Return (x, y) of the center of cell containing provided text 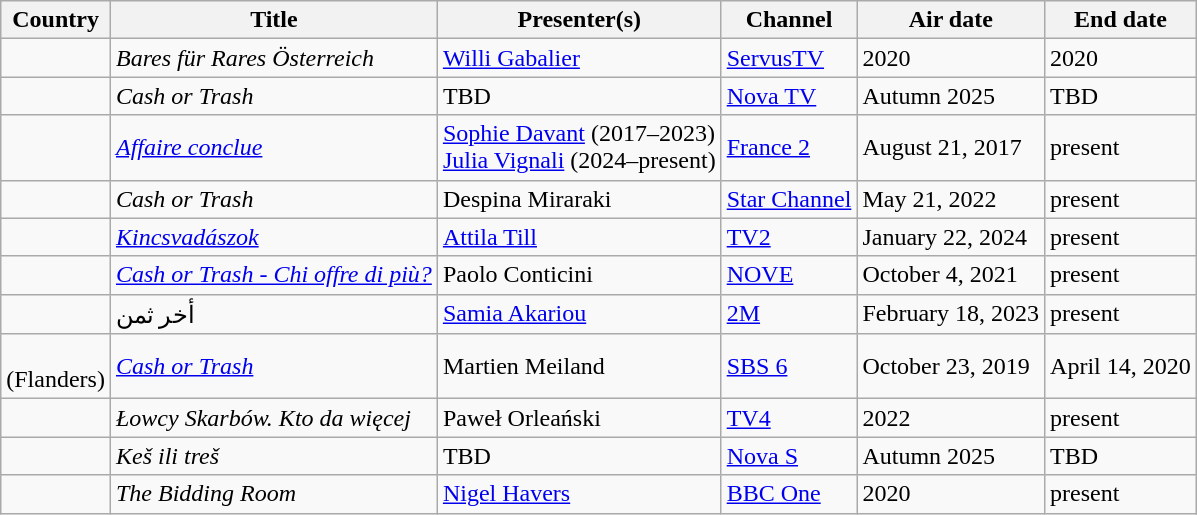
Country (56, 20)
أخر ثمن (274, 314)
October 23, 2019 (951, 366)
Affaire conclue (274, 148)
TV4 (789, 418)
Willi Gabalier (579, 58)
France 2 (789, 148)
Cash or Trash - Chi offre di più? (274, 275)
Keš ili treš (274, 456)
Łowcy Skarbów. Kto da więcej (274, 418)
Paolo Conticini (579, 275)
Channel (789, 20)
BBC One (789, 494)
Star Channel (789, 199)
Martien Meiland (579, 366)
ServusTV (789, 58)
Bares für Rares Österreich (274, 58)
The Bidding Room (274, 494)
NOVE (789, 275)
Sophie Davant (2017–2023)Julia Vignali (2024–present) (579, 148)
Title (274, 20)
October 4, 2021 (951, 275)
Attila Till (579, 237)
2022 (951, 418)
May 21, 2022 (951, 199)
Air date (951, 20)
February 18, 2023 (951, 314)
Paweł Orleański (579, 418)
Nova S (789, 456)
Nigel Havers (579, 494)
April 14, 2020 (1121, 366)
Nova TV (789, 96)
Despina Miraraki (579, 199)
SBS 6 (789, 366)
August 21, 2017 (951, 148)
Presenter(s) (579, 20)
2M (789, 314)
Samia Akariou (579, 314)
TV2 (789, 237)
Kincsvadászok (274, 237)
(Flanders) (56, 366)
January 22, 2024 (951, 237)
End date (1121, 20)
